Extract the [X, Y] coordinate from the center of the cell holding the provided text.  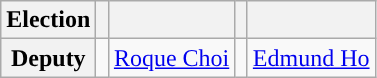
Deputy [48, 58]
Election [48, 20]
Edmund Ho [311, 58]
Roque Choi [171, 58]
